Identify which cell holds the provided text, then report its [X, Y] central coordinate. 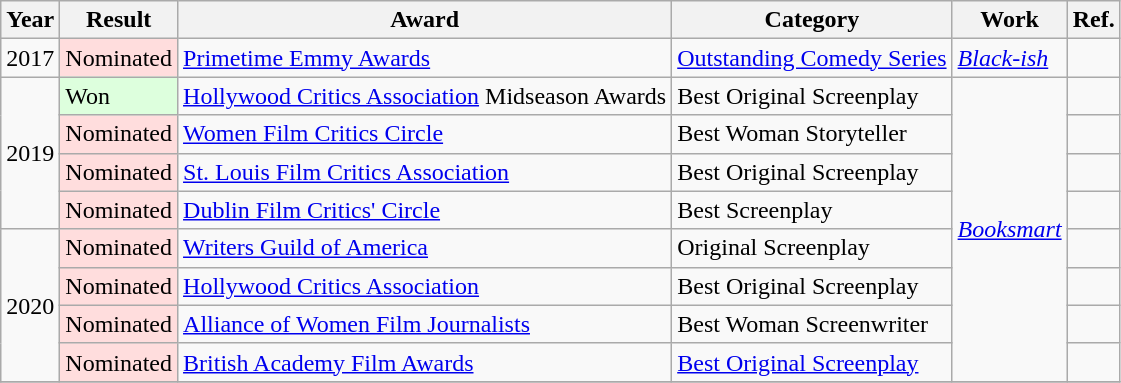
Best Woman Screenwriter [812, 324]
Writers Guild of America [425, 248]
2019 [30, 153]
2020 [30, 305]
2017 [30, 58]
Ref. [1094, 20]
Result [119, 20]
Women Film Critics Circle [425, 134]
British Academy Film Awards [425, 362]
Best Screenplay [812, 210]
Year [30, 20]
Hollywood Critics Association Midseason Awards [425, 96]
Black-ish [1010, 58]
Dublin Film Critics' Circle [425, 210]
Work [1010, 20]
Award [425, 20]
Best Woman Storyteller [812, 134]
Category [812, 20]
Original Screenplay [812, 248]
Alliance of Women Film Journalists [425, 324]
Booksmart [1010, 229]
Outstanding Comedy Series [812, 58]
Won [119, 96]
St. Louis Film Critics Association [425, 172]
Primetime Emmy Awards [425, 58]
Hollywood Critics Association [425, 286]
